Determine the (X, Y) coordinate at the center of the cell enclosing the given text.  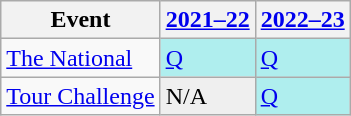
N/A (208, 96)
Tour Challenge (80, 96)
2022–23 (302, 20)
Event (80, 20)
The National (80, 58)
2021–22 (208, 20)
